Return the [x, y] coordinate for the center point of the cell that contains the specified text.  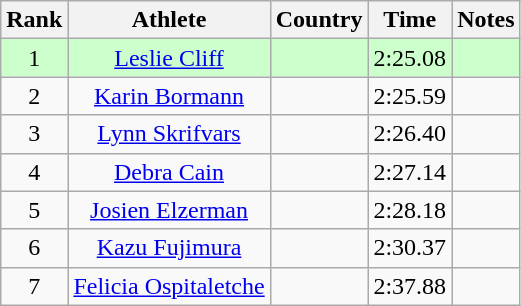
Kazu Fujimura [169, 248]
2:37.88 [410, 286]
Karin Bormann [169, 96]
2:27.14 [410, 172]
2:25.08 [410, 58]
3 [34, 134]
1 [34, 58]
2:28.18 [410, 210]
2 [34, 96]
5 [34, 210]
4 [34, 172]
2:25.59 [410, 96]
Leslie Cliff [169, 58]
Notes [486, 20]
2:26.40 [410, 134]
Felicia Ospitaletche [169, 286]
6 [34, 248]
7 [34, 286]
Country [319, 20]
Rank [34, 20]
Josien Elzerman [169, 210]
Athlete [169, 20]
Time [410, 20]
Debra Cain [169, 172]
2:30.37 [410, 248]
Lynn Skrifvars [169, 134]
